Capture the cell that displays the provided text and extract its [x, y] central coordinate. 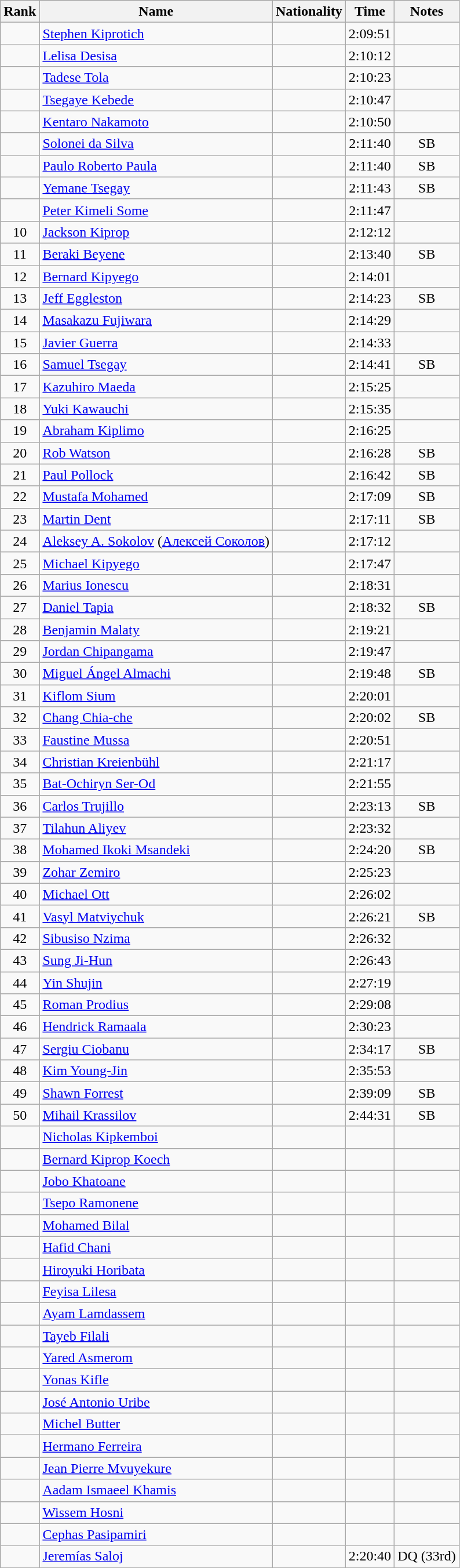
2:09:51 [370, 34]
Kazuhiro Maeda [156, 387]
2:11:47 [370, 210]
Benjamin Malaty [156, 629]
18 [20, 409]
Roman Prodius [156, 1005]
2:17:09 [370, 497]
2:15:25 [370, 387]
Tayeb Filali [156, 1335]
Cephas Pasipamiri [156, 1534]
Jobo Khatoane [156, 1181]
Masakazu Fujiwara [156, 321]
35 [20, 784]
Ayam Lamdassem [156, 1313]
37 [20, 828]
17 [20, 387]
Yuki Kawauchi [156, 409]
Daniel Tapia [156, 607]
44 [20, 983]
Lelisa Desisa [156, 56]
2:18:31 [370, 585]
2:14:01 [370, 277]
14 [20, 321]
Aadam Ismaeel Khamis [156, 1490]
Sibusiso Nzima [156, 938]
46 [20, 1027]
Beraki Beyene [156, 254]
2:20:40 [370, 1556]
Kim Young-Jin [156, 1071]
2:26:32 [370, 938]
2:34:17 [370, 1049]
30 [20, 674]
2:18:32 [370, 607]
22 [20, 497]
24 [20, 541]
2:13:40 [370, 254]
Bernard Kiprop Koech [156, 1159]
Bat-Ochiryn Ser-Od [156, 784]
12 [20, 277]
Christian Kreienbühl [156, 762]
Marius Ionescu [156, 585]
Michel Butter [156, 1424]
23 [20, 519]
Zohar Zemiro [156, 872]
Hermano Ferreira [156, 1446]
Time [370, 12]
2:20:01 [370, 696]
19 [20, 431]
Mohamed Bilal [156, 1225]
2:29:08 [370, 1005]
2:17:12 [370, 541]
2:25:23 [370, 872]
2:19:47 [370, 652]
15 [20, 343]
26 [20, 585]
2:19:48 [370, 674]
2:10:50 [370, 122]
49 [20, 1093]
34 [20, 762]
Yin Shujin [156, 983]
2:21:17 [370, 762]
Shawn Forrest [156, 1093]
Michael Ott [156, 894]
2:14:23 [370, 299]
Nicholas Kipkemboi [156, 1137]
DQ (33rd) [427, 1556]
Tsegaye Kebede [156, 100]
Aleksey A. Sokolov (Алексей Соколов) [156, 541]
Vasyl Matviychuk [156, 916]
Jordan Chipangama [156, 652]
2:23:13 [370, 806]
Martin Dent [156, 519]
Rob Watson [156, 453]
Name [156, 12]
2:20:51 [370, 740]
Tsepo Ramonene [156, 1203]
Javier Guerra [156, 343]
Notes [427, 12]
13 [20, 299]
21 [20, 475]
Paul Pollock [156, 475]
25 [20, 563]
Mohamed Ikoki Msandeki [156, 850]
2:12:12 [370, 232]
2:20:02 [370, 718]
2:16:28 [370, 453]
Nationality [309, 12]
29 [20, 652]
28 [20, 629]
2:39:09 [370, 1093]
2:14:41 [370, 365]
Yemane Tsegay [156, 188]
2:11:43 [370, 188]
Samuel Tsegay [156, 365]
José Antonio Uribe [156, 1402]
31 [20, 696]
2:10:12 [370, 56]
Tilahun Aliyev [156, 828]
11 [20, 254]
2:30:23 [370, 1027]
Jean Pierre Mvuyekure [156, 1468]
39 [20, 872]
Stephen Kiprotich [156, 34]
Jeff Eggleston [156, 299]
2:14:29 [370, 321]
2:14:33 [370, 343]
2:16:25 [370, 431]
2:24:20 [370, 850]
32 [20, 718]
Hendrick Ramaala [156, 1027]
Jeremías Saloj [156, 1556]
2:17:47 [370, 563]
2:23:32 [370, 828]
47 [20, 1049]
Kentaro Nakamoto [156, 122]
Yared Asmerom [156, 1358]
2:17:11 [370, 519]
Bernard Kipyego [156, 277]
43 [20, 960]
2:26:21 [370, 916]
Feyisa Lilesa [156, 1291]
20 [20, 453]
2:10:23 [370, 78]
Carlos Trujillo [156, 806]
Miguel Ángel Almachi [156, 674]
Hafid Chani [156, 1247]
Chang Chia-che [156, 718]
Mihail Krassilov [156, 1115]
16 [20, 365]
Tadese Tola [156, 78]
Wissem Hosni [156, 1512]
Faustine Mussa [156, 740]
2:26:43 [370, 960]
48 [20, 1071]
50 [20, 1115]
2:19:21 [370, 629]
2:44:31 [370, 1115]
Yonas Kifle [156, 1380]
2:27:19 [370, 983]
2:35:53 [370, 1071]
Rank [20, 12]
2:15:35 [370, 409]
27 [20, 607]
2:21:55 [370, 784]
2:10:47 [370, 100]
Hiroyuki Horibata [156, 1269]
Sergiu Ciobanu [156, 1049]
Jackson Kiprop [156, 232]
45 [20, 1005]
38 [20, 850]
Michael Kipyego [156, 563]
41 [20, 916]
42 [20, 938]
2:16:42 [370, 475]
10 [20, 232]
Peter Kimeli Some [156, 210]
2:26:02 [370, 894]
Mustafa Mohamed [156, 497]
Paulo Roberto Paula [156, 166]
33 [20, 740]
Sung Ji-Hun [156, 960]
40 [20, 894]
Abraham Kiplimo [156, 431]
36 [20, 806]
Kiflom Sium [156, 696]
Solonei da Silva [156, 144]
